For the text-containing cell, return its midpoint in [X, Y] coordinate format. 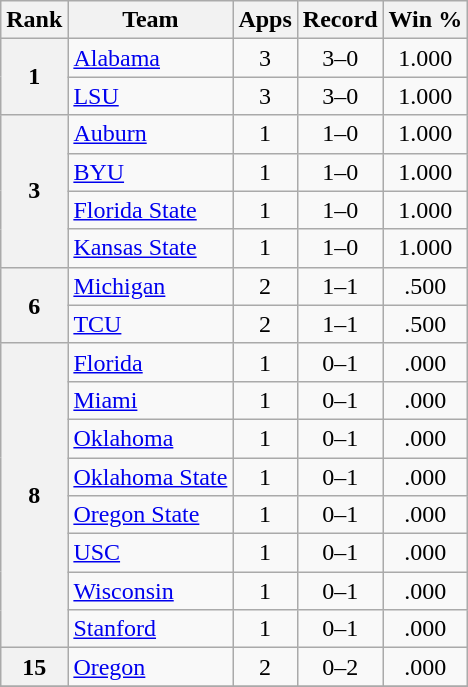
0–2 [340, 667]
Record [340, 20]
Rank [34, 20]
Alabama [150, 58]
8 [34, 495]
Michigan [150, 286]
Wisconsin [150, 591]
USC [150, 553]
6 [34, 305]
Win % [426, 20]
Florida [150, 362]
Auburn [150, 134]
Florida State [150, 210]
Oklahoma [150, 438]
Apps [265, 20]
Team [150, 20]
Miami [150, 400]
Oregon [150, 667]
Oregon State [150, 515]
TCU [150, 324]
BYU [150, 172]
Kansas State [150, 248]
15 [34, 667]
Oklahoma State [150, 477]
Stanford [150, 629]
LSU [150, 96]
